Locate the cell with the specified text and output its (x, y) center coordinate. 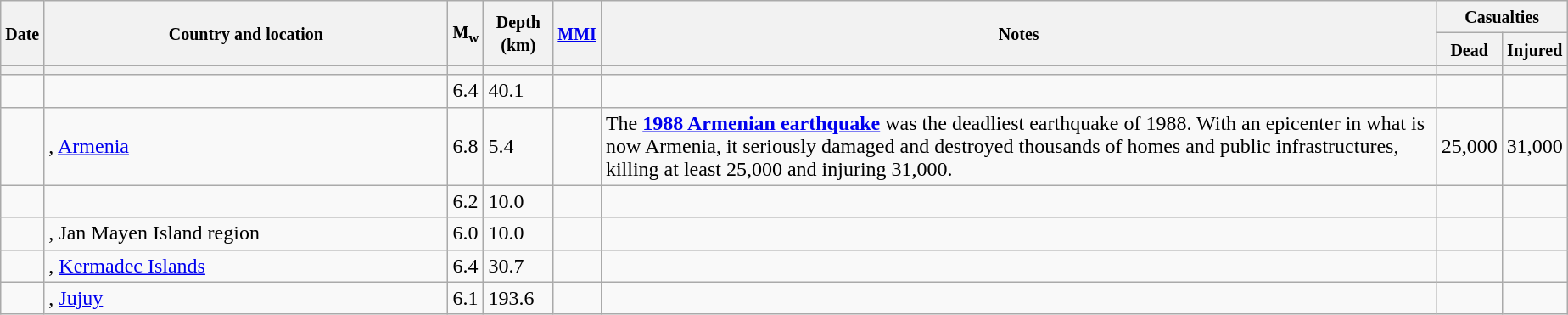
6.2 (466, 201)
6.0 (466, 233)
5.4 (518, 146)
6.1 (466, 298)
30.7 (518, 266)
25,000 (1470, 146)
Casualties (1502, 17)
40.1 (518, 91)
Country and location (246, 33)
, Armenia (246, 146)
Depth (km) (518, 33)
Dead (1470, 49)
, Kermadec Islands (246, 266)
31,000 (1534, 146)
Notes (1018, 33)
Mw (466, 33)
Date (22, 33)
, Jan Mayen Island region (246, 233)
Injured (1534, 49)
193.6 (518, 298)
, Jujuy (246, 298)
MMI (577, 33)
6.8 (466, 146)
